Capture the cell that displays the provided text and extract its (X, Y) central coordinate. 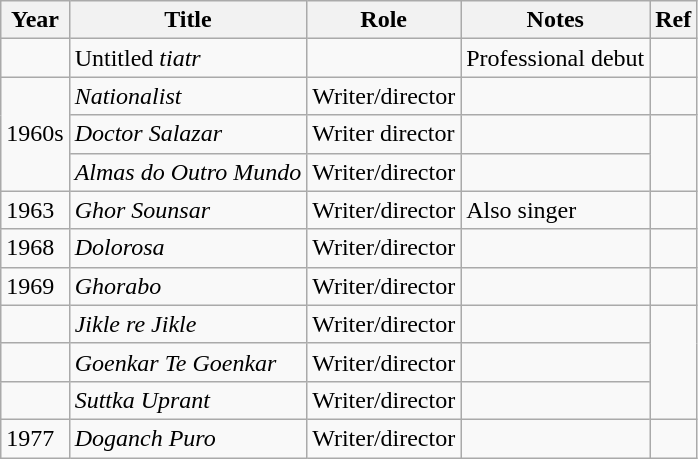
Almas do Outro Mundo (188, 172)
Goenkar Te Goenkar (188, 362)
Ghor Sounsar (188, 210)
Suttka Uprant (188, 400)
Doctor Salazar (188, 134)
Ghorabo (188, 286)
Ref (674, 20)
Dolorosa (188, 248)
Also singer (556, 210)
1977 (35, 438)
1960s (35, 134)
Nationalist (188, 96)
Year (35, 20)
1963 (35, 210)
Jikle re Jikle (188, 324)
1969 (35, 286)
1968 (35, 248)
Doganch Puro (188, 438)
Writer director (384, 134)
Notes (556, 20)
Role (384, 20)
Title (188, 20)
Professional debut (556, 58)
Untitled tiatr (188, 58)
